Provide the [X, Y] coordinate of the cell's center where the given text is located.  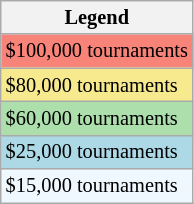
$15,000 tournaments [97, 186]
$80,000 tournaments [97, 85]
$100,000 tournaments [97, 51]
Legend [97, 17]
$25,000 tournaments [97, 152]
$60,000 tournaments [97, 118]
